Locate the cell with the specified text and output its (X, Y) center coordinate. 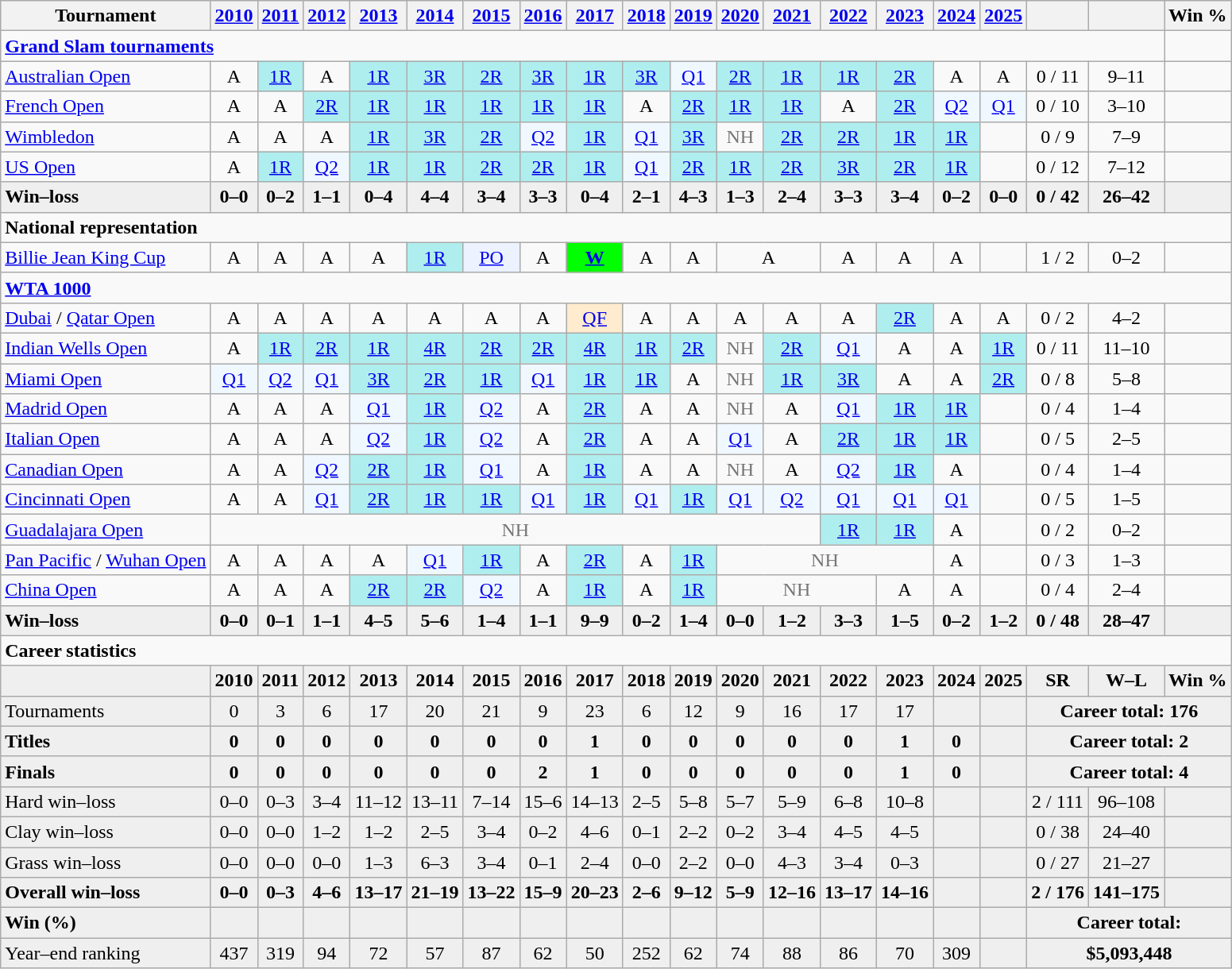
Career total: 2 (1130, 741)
Wimbledon (106, 137)
WTA 1000 (616, 288)
50 (594, 953)
Year–end ranking (106, 953)
Grass win–loss (106, 862)
11–10 (1126, 348)
74 (740, 953)
252 (647, 953)
National representation (616, 227)
0 / 48 (1058, 620)
94 (327, 953)
21 (491, 711)
$5,093,448 (1130, 953)
SR (1058, 681)
Career total: 176 (1130, 711)
4–2 (1126, 318)
57 (435, 953)
72 (378, 953)
Guadalajara Open (106, 530)
21–19 (435, 893)
PO (491, 257)
Grand Slam tournaments (583, 46)
20 (435, 711)
0 / 12 (1058, 167)
141–175 (1126, 893)
Italian Open (106, 439)
24–40 (1126, 832)
0 / 8 (1058, 379)
0 / 42 (1058, 197)
Dubai / Qatar Open (106, 318)
Australian Open (106, 76)
86 (848, 953)
Career total: (1130, 923)
China Open (106, 590)
26–42 (1126, 197)
Billie Jean King Cup (106, 257)
319 (280, 953)
3 (280, 711)
7–14 (491, 801)
Madrid Open (106, 409)
2 / 176 (1058, 893)
W–L (1126, 681)
28–47 (1126, 620)
1 / 2 (1058, 257)
Career total: 4 (1130, 771)
QF (594, 318)
12–16 (791, 893)
12 (693, 711)
3–10 (1126, 106)
Hard win–loss (106, 801)
Canadian Open (106, 469)
13–11 (435, 801)
2 / 111 (1058, 801)
Cincinnati Open (106, 500)
2–6 (647, 893)
Pan Pacific / Wuhan Open (106, 560)
16 (791, 711)
2 (543, 771)
70 (906, 953)
7–9 (1126, 137)
20–23 (594, 893)
21–27 (1126, 862)
Indian Wells Open (106, 348)
0 / 38 (1058, 832)
Win (%) (106, 923)
5–6 (435, 620)
13–22 (491, 893)
2–1 (647, 197)
Tournaments (106, 711)
Miami Open (106, 379)
14–16 (906, 893)
6–3 (435, 862)
10–8 (906, 801)
0 / 10 (1058, 106)
437 (234, 953)
6–8 (848, 801)
7–12 (1126, 167)
French Open (106, 106)
Finals (106, 771)
5–7 (740, 801)
9–9 (594, 620)
11–12 (378, 801)
87 (491, 953)
309 (956, 953)
0 / 9 (1058, 137)
Tournament (106, 16)
88 (791, 953)
96–108 (1126, 801)
9–12 (693, 893)
0 / 3 (1058, 560)
9–11 (1126, 76)
Overall win–loss (106, 893)
Titles (106, 741)
4–4 (435, 197)
15–9 (543, 893)
0 / 27 (1058, 862)
US Open (106, 167)
15–6 (543, 801)
14–13 (594, 801)
Career statistics (616, 651)
W (594, 257)
23 (594, 711)
Clay win–loss (106, 832)
